Locate the cell with the specified text and output its (X, Y) center coordinate. 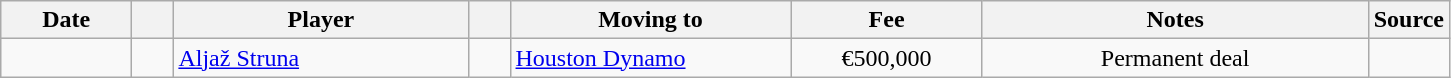
Houston Dynamo (650, 58)
Aljaž Struna (321, 58)
Notes (1175, 20)
Fee (886, 20)
Date (66, 20)
€500,000 (886, 58)
Source (1408, 20)
Moving to (650, 20)
Permanent deal (1175, 58)
Player (321, 20)
